Provide the [X, Y] coordinate of the cell's center where the given text is located.  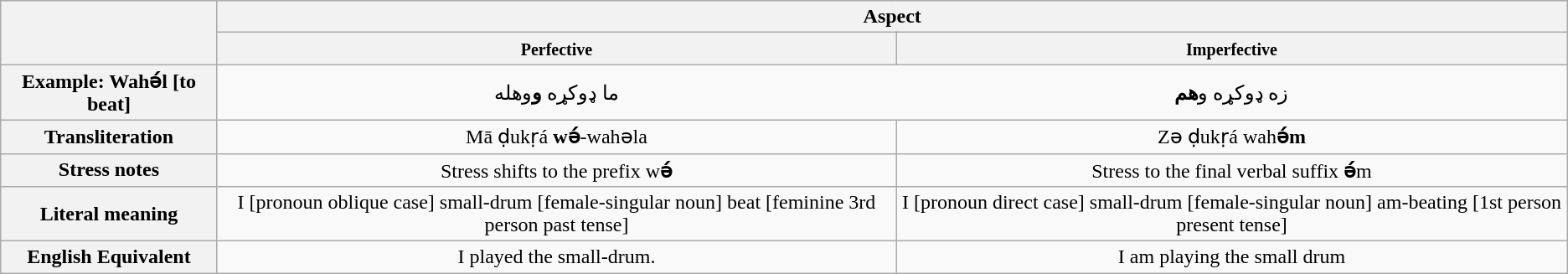
I am playing the small drum [1231, 257]
Stress shifts to the prefix wə́ [556, 170]
Example: Wahə́l [to beat] [109, 92]
زه ډوکړه وهم [1231, 92]
Perfective [556, 49]
Zə ḍukṛá wahə́m [1231, 137]
Mā ḍukṛá wə́-wahəla [556, 137]
Imperfective [1231, 49]
I played the small-drum. [556, 257]
Stress notes [109, 170]
Literal meaning [109, 215]
Stress to the final verbal suffix ə́m [1231, 170]
Transliteration [109, 137]
I [pronoun oblique case] small-drum [female-singular noun] beat [feminine 3rd person past tense] [556, 215]
English Equivalent [109, 257]
ما ډوکړه ووهله [556, 92]
I [pronoun direct case] small-drum [female-singular noun] am-beating [1st person present tense] [1231, 215]
Aspect [892, 17]
